Capture the cell that displays the provided text and extract its [X, Y] central coordinate. 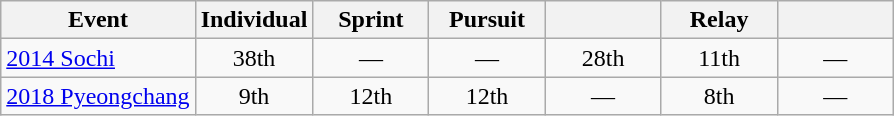
2014 Sochi [98, 58]
Relay [719, 20]
2018 Pyeongchang [98, 96]
8th [719, 96]
Individual [254, 20]
Pursuit [487, 20]
Event [98, 20]
11th [719, 58]
Sprint [371, 20]
38th [254, 58]
9th [254, 96]
28th [603, 58]
